Locate the cell with the specified text and output its (X, Y) center coordinate. 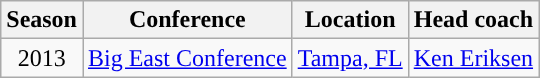
Big East Conference (187, 58)
Head coach (473, 20)
Tampa, FL (350, 58)
2013 (42, 58)
Ken Eriksen (473, 58)
Season (42, 20)
Location (350, 20)
Conference (187, 20)
